Extract the (X, Y) coordinate from the center of the cell holding the provided text.  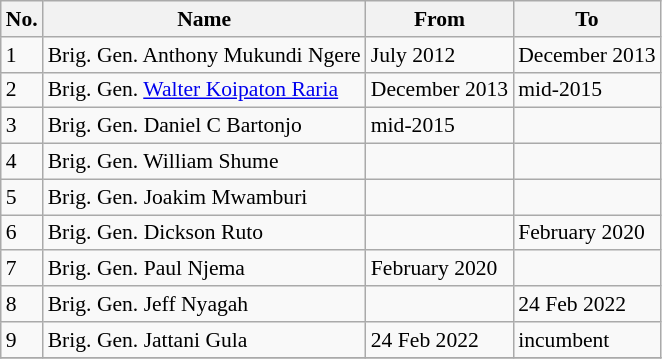
Brig. Gen. Paul Njema (204, 269)
Name (204, 19)
July 2012 (440, 55)
7 (22, 269)
Brig. Gen. Daniel C Bartonjo (204, 126)
9 (22, 340)
8 (22, 304)
To (586, 19)
incumbent (586, 340)
Brig. Gen. Jattani Gula (204, 340)
4 (22, 162)
Brig. Gen. Jeff Nyagah (204, 304)
Brig. Gen. Anthony Mukundi Ngere (204, 55)
Brig. Gen. Dickson Ruto (204, 233)
3 (22, 126)
Brig. Gen. William Shume (204, 162)
Brig. Gen. Joakim Mwamburi (204, 197)
6 (22, 233)
2 (22, 90)
5 (22, 197)
1 (22, 55)
Brig. Gen. Walter Koipaton Raria (204, 90)
No. (22, 19)
From (440, 19)
